Find where the given text appears and provide that cell's center as (x, y) coordinate. 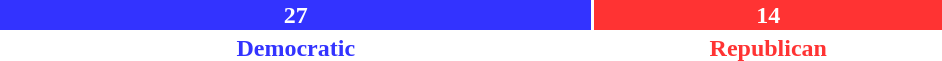
14 (768, 15)
27 (296, 15)
